Capture the cell that displays the provided text and extract its [x, y] central coordinate. 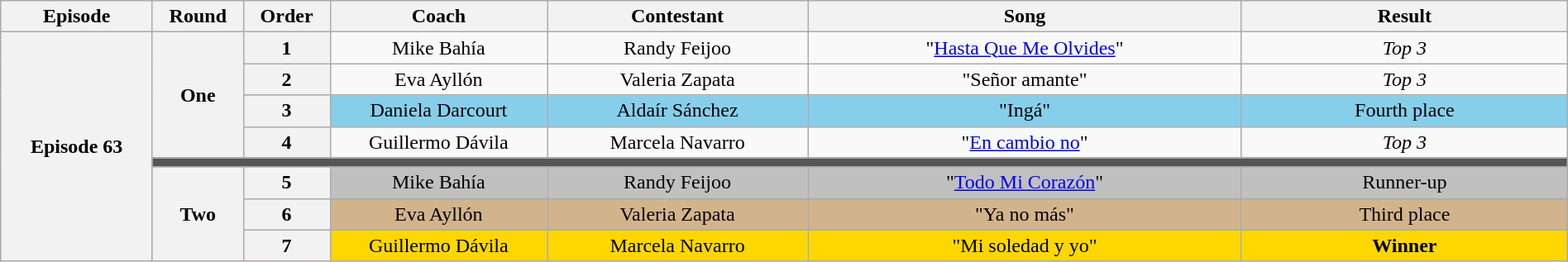
Contestant [678, 17]
Third place [1404, 214]
Winner [1404, 245]
3 [286, 111]
Coach [438, 17]
Two [198, 214]
Episode 63 [77, 147]
2 [286, 79]
Round [198, 17]
Daniela Darcourt [438, 111]
Runner-up [1404, 183]
6 [286, 214]
"Señor amante" [1025, 79]
"Ingá" [1025, 111]
Episode [77, 17]
1 [286, 48]
"Hasta Que Me Olvides" [1025, 48]
"Mi soledad y yo" [1025, 245]
"Ya no más" [1025, 214]
7 [286, 245]
5 [286, 183]
4 [286, 142]
Result [1404, 17]
Order [286, 17]
"Todo Mi Corazón" [1025, 183]
Aldaír Sánchez [678, 111]
Fourth place [1404, 111]
"En cambio no" [1025, 142]
Song [1025, 17]
One [198, 95]
